Provide the (X, Y) coordinate of the cell's center where the given text is located.  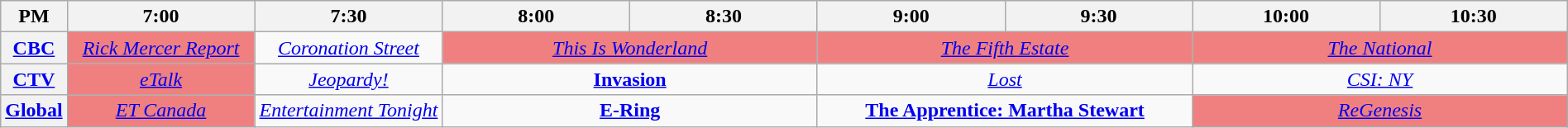
Global (34, 111)
8:00 (536, 17)
eTalk (160, 79)
E-Ring (630, 111)
9:00 (911, 17)
8:30 (724, 17)
CBC (34, 48)
7:30 (349, 17)
7:00 (160, 17)
Invasion (630, 79)
9:30 (1098, 17)
10:00 (1287, 17)
CSI: NY (1379, 79)
ReGenesis (1379, 111)
The Fifth Estate (1004, 48)
Rick Mercer Report (160, 48)
The Apprentice: Martha Stewart (1004, 111)
10:30 (1474, 17)
CTV (34, 79)
Coronation Street (349, 48)
This Is Wonderland (630, 48)
Lost (1004, 79)
PM (34, 17)
Entertainment Tonight (349, 111)
The National (1379, 48)
ET Canada (160, 111)
Jeopardy! (349, 79)
